Pinpoint the cell where the given text exists, returning its [X, Y] midpoint coordinate. 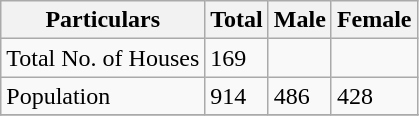
Total [237, 20]
914 [237, 96]
169 [237, 58]
Population [103, 96]
Total No. of Houses [103, 58]
Particulars [103, 20]
Male [300, 20]
Female [374, 20]
486 [300, 96]
428 [374, 96]
